Extract the (x, y) coordinate from the center of the cell holding the provided text.  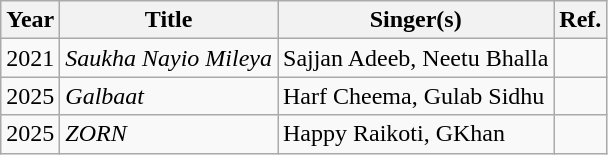
Year (30, 20)
Happy Raikoti, GKhan (416, 134)
Singer(s) (416, 20)
ZORN (169, 134)
2021 (30, 58)
Galbaat (169, 96)
Title (169, 20)
Sajjan Adeeb, Neetu Bhalla (416, 58)
Harf Cheema, Gulab Sidhu (416, 96)
Saukha Nayio Mileya (169, 58)
Ref. (580, 20)
